From the cell containing the given text, extract its center point as [X, Y] coordinate. 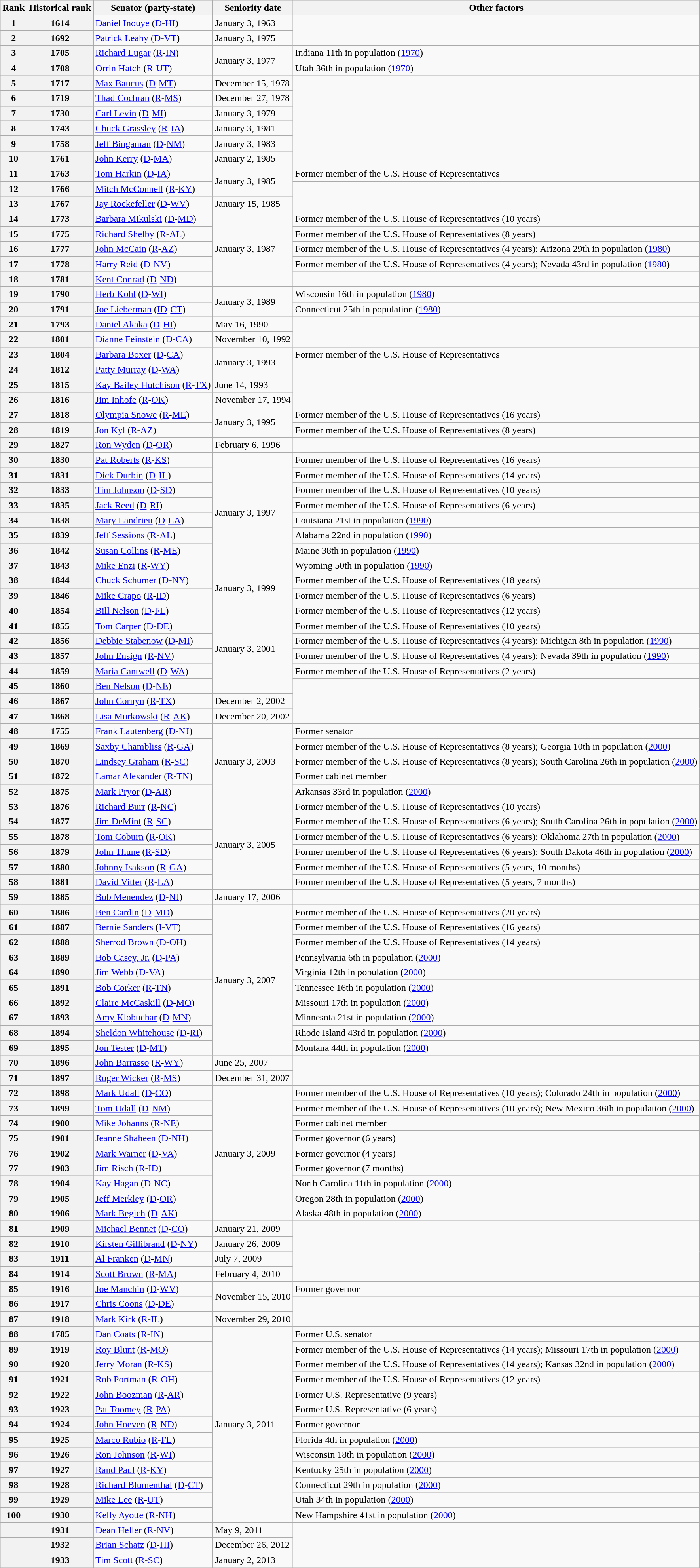
1881 [60, 882]
4 [13, 68]
1898 [60, 1093]
1781 [60, 279]
Kent Conrad (D-ND) [153, 279]
1890 [60, 972]
Former senator [496, 731]
37 [13, 565]
79 [13, 1199]
Former governor (7 months) [496, 1168]
January 3, 2009 [253, 1153]
Rand Paul (R-KY) [153, 1470]
December 26, 2012 [253, 1545]
Mark Udall (D-CO) [153, 1093]
1857 [60, 656]
Former U.S. Representative (9 years) [496, 1394]
Connecticut 25th in population (1980) [496, 309]
1854 [60, 611]
11 [13, 173]
Former member of the U.S. House of Representatives (20 years) [496, 912]
Jon Kyl (R-AZ) [153, 430]
Jeff Sessions (R-AL) [153, 535]
12 [13, 189]
1921 [60, 1379]
January 2, 1985 [253, 158]
Roger Wicker (R-MS) [153, 1078]
January 2, 2013 [253, 1560]
1761 [60, 158]
January 3, 1983 [253, 143]
1827 [60, 445]
39 [13, 596]
69 [13, 1048]
Florida 4th in population (2000) [496, 1440]
61 [13, 927]
Ben Nelson (D-NE) [153, 686]
1758 [60, 143]
1900 [60, 1123]
Orrin Hatch (R-UT) [153, 68]
Sheldon Whitehouse (D-RI) [153, 1033]
Amy Klobuchar (D-MN) [153, 1018]
Former member of the U.S. House of Representatives (4 years); Arizona 29th in population (1980) [496, 249]
Maine 38th in population (1990) [496, 550]
1911 [60, 1259]
1870 [60, 761]
Rhode Island 43rd in population (2000) [496, 1033]
1894 [60, 1033]
59 [13, 897]
Former governor (6 years) [496, 1138]
80 [13, 1214]
57 [13, 867]
Pat Toomey (R-PA) [153, 1410]
Jim Risch (R-ID) [153, 1168]
Wisconsin 18th in population (2000) [496, 1455]
January 21, 2009 [253, 1229]
1885 [60, 897]
1 [13, 23]
74 [13, 1123]
Historical rank [60, 8]
27 [13, 415]
Bill Nelson (D-FL) [153, 611]
January 3, 1989 [253, 302]
Senator (party-state) [153, 8]
Mark Warner (D-VA) [153, 1153]
Kay Hagan (D-NC) [153, 1184]
Former member of the U.S. House of Representatives (4 years); Nevada 39th in population (1990) [496, 656]
Alabama 22nd in population (1990) [496, 535]
Mike Lee (R-UT) [153, 1500]
41 [13, 626]
1875 [60, 792]
1880 [60, 867]
Former member of the U.S. House of Representatives (8 years); South Carolina 26th in population (2000) [496, 761]
Joe Lieberman (ID-CT) [153, 309]
Jeff Bingaman (D-NM) [153, 143]
1708 [60, 68]
May 16, 1990 [253, 324]
New Hampshire 41st in population (2000) [496, 1515]
1901 [60, 1138]
Lindsey Graham (R-SC) [153, 761]
Former member of the U.S. House of Representatives (6 years); Oklahoma 27th in population (2000) [496, 837]
Arkansas 33rd in population (2000) [496, 792]
25 [13, 384]
32 [13, 490]
John Hoeven (R-ND) [153, 1425]
20 [13, 309]
1793 [60, 324]
January 17, 2006 [253, 897]
Jim Webb (D-VA) [153, 972]
10 [13, 158]
Patty Murray (D-WA) [153, 369]
1906 [60, 1214]
Ron Wyden (D-OR) [153, 445]
Jim DeMint (R-SC) [153, 822]
28 [13, 430]
Mark Kirk (R-IL) [153, 1319]
31 [13, 475]
Michael Bennet (D-CO) [153, 1229]
Mary Landrieu (D-LA) [153, 520]
Barbara Boxer (D-CA) [153, 354]
1878 [60, 837]
Jeff Merkley (D-OR) [153, 1199]
52 [13, 792]
67 [13, 1018]
Olympia Snowe (R-ME) [153, 415]
13 [13, 204]
Former member of the U.S. House of Representatives (5 years, 7 months) [496, 882]
June 14, 1993 [253, 384]
1730 [60, 113]
1835 [60, 505]
81 [13, 1229]
5 [13, 83]
January 3, 2001 [253, 648]
January 3, 1975 [253, 38]
June 25, 2007 [253, 1063]
46 [13, 701]
2 [13, 38]
38 [13, 580]
Pat Roberts (R-KS) [153, 460]
Tom Udall (D-NM) [153, 1108]
60 [13, 912]
November 29, 2010 [253, 1319]
Minnesota 21st in population (2000) [496, 1018]
Johnny Isakson (R-GA) [153, 867]
Ron Johnson (R-WI) [153, 1455]
January 3, 1995 [253, 422]
1926 [60, 1455]
62 [13, 942]
1896 [60, 1063]
January 3, 2003 [253, 761]
John Cornyn (R-TX) [153, 701]
86 [13, 1304]
January 3, 2007 [253, 980]
58 [13, 882]
Scott Brown (R-MA) [153, 1274]
15 [13, 234]
December 27, 1978 [253, 98]
Richard Burr (R-NC) [153, 807]
1842 [60, 550]
February 4, 2010 [253, 1274]
1859 [60, 671]
71 [13, 1078]
68 [13, 1033]
30 [13, 460]
22 [13, 339]
Kirsten Gillibrand (D-NY) [153, 1244]
1922 [60, 1394]
100 [13, 1515]
1923 [60, 1410]
64 [13, 972]
6 [13, 98]
1743 [60, 128]
3 [13, 53]
1815 [60, 384]
Lamar Alexander (R-TN) [153, 776]
1763 [60, 173]
John McCain (R-AZ) [153, 249]
26 [13, 400]
Tom Coburn (R-OK) [153, 837]
1917 [60, 1304]
Wyoming 50th in population (1990) [496, 565]
Former member of the U.S. House of Representatives (14 years); Missouri 17th in population (2000) [496, 1349]
Jerry Moran (R-KS) [153, 1364]
Tim Scott (R-SC) [153, 1560]
19 [13, 294]
65 [13, 988]
1929 [60, 1500]
72 [13, 1093]
January 3, 1999 [253, 588]
Louisiana 21st in population (1990) [496, 520]
Former member of the U.S. House of Representatives (4 years); Nevada 43rd in population (1980) [496, 264]
Bob Corker (R-TN) [153, 988]
November 15, 2010 [253, 1296]
Brian Schatz (D-HI) [153, 1545]
Saxby Chambliss (R-GA) [153, 746]
November 17, 1994 [253, 400]
Jon Tester (D-MT) [153, 1048]
Tom Harkin (D-IA) [153, 173]
July 7, 2009 [253, 1259]
Alaska 48th in population (2000) [496, 1214]
87 [13, 1319]
1889 [60, 957]
Mitch McConnell (R-KY) [153, 189]
1931 [60, 1530]
Carl Levin (D-MI) [153, 113]
Daniel Inouye (D-HI) [153, 23]
66 [13, 1003]
Oregon 28th in population (2000) [496, 1199]
1785 [60, 1334]
Richard Blumenthal (D-CT) [153, 1485]
Claire McCaskill (D-MO) [153, 1003]
John Thune (R-SD) [153, 852]
Bob Menendez (D-NJ) [153, 897]
Bernie Sanders (I-VT) [153, 927]
Other factors [496, 8]
Harry Reid (D-NV) [153, 264]
1791 [60, 309]
9 [13, 143]
1924 [60, 1425]
Debbie Stabenow (D-MI) [153, 641]
Former member of the U.S. House of Representatives (5 years, 10 months) [496, 867]
1879 [60, 852]
1928 [60, 1485]
51 [13, 776]
1910 [60, 1244]
Marco Rubio (R-FL) [153, 1440]
December 15, 1978 [253, 83]
1777 [60, 249]
Connecticut 29th in population (2000) [496, 1485]
1719 [60, 98]
78 [13, 1184]
1839 [60, 535]
47 [13, 716]
Frank Lautenberg (D-NJ) [153, 731]
1819 [60, 430]
1778 [60, 264]
Richard Shelby (R-AL) [153, 234]
1846 [60, 596]
24 [13, 369]
Sherrod Brown (D-OH) [153, 942]
Dean Heller (R-NV) [153, 1530]
1904 [60, 1184]
Tennessee 16th in population (2000) [496, 988]
1886 [60, 912]
88 [13, 1334]
February 6, 1996 [253, 445]
1927 [60, 1470]
1899 [60, 1108]
Dan Coats (R-IN) [153, 1334]
Utah 34th in population (2000) [496, 1500]
21 [13, 324]
1838 [60, 520]
14 [13, 219]
David Vitter (R-LA) [153, 882]
1868 [60, 716]
December 31, 2007 [253, 1078]
48 [13, 731]
Seniority date [253, 8]
Thad Cochran (R-MS) [153, 98]
January 3, 2005 [253, 844]
53 [13, 807]
40 [13, 611]
1930 [60, 1515]
1933 [60, 1560]
1767 [60, 204]
8 [13, 128]
Richard Lugar (R-IN) [153, 53]
Tom Carper (D-DE) [153, 626]
1909 [60, 1229]
January 15, 1985 [253, 204]
Chuck Grassley (R-IA) [153, 128]
January 3, 1993 [253, 362]
Daniel Akaka (D-HI) [153, 324]
Missouri 17th in population (2000) [496, 1003]
1897 [60, 1078]
1888 [60, 942]
January 3, 1963 [253, 23]
1932 [60, 1545]
1893 [60, 1018]
1876 [60, 807]
Jeanne Shaheen (D-NH) [153, 1138]
November 10, 1992 [253, 339]
98 [13, 1485]
January 3, 1977 [253, 61]
1614 [60, 23]
North Carolina 11th in population (2000) [496, 1184]
1705 [60, 53]
Tim Johnson (D-SD) [153, 490]
John Boozman (R-AR) [153, 1394]
1804 [60, 354]
96 [13, 1455]
1872 [60, 776]
Lisa Murkowski (R-AK) [153, 716]
January 3, 1985 [253, 181]
1891 [60, 988]
Rob Portman (R-OH) [153, 1379]
Patrick Leahy (D-VT) [153, 38]
1892 [60, 1003]
1918 [60, 1319]
77 [13, 1168]
1860 [60, 686]
1692 [60, 38]
Rank [13, 8]
Montana 44th in population (2000) [496, 1048]
1877 [60, 822]
Al Franken (D-MN) [153, 1259]
50 [13, 761]
John Ensign (R-NV) [153, 656]
97 [13, 1470]
1903 [60, 1168]
56 [13, 852]
January 3, 1997 [253, 513]
Former U.S. Representative (6 years) [496, 1410]
Kay Bailey Hutchison (R-TX) [153, 384]
Jack Reed (D-RI) [153, 505]
1812 [60, 369]
1844 [60, 580]
75 [13, 1138]
Jay Rockefeller (D-WV) [153, 204]
1717 [60, 83]
17 [13, 264]
January 3, 1987 [253, 249]
Utah 36th in population (1970) [496, 68]
1867 [60, 701]
85 [13, 1289]
70 [13, 1063]
Mark Begich (D-AK) [153, 1214]
Barbara Mikulski (D-MD) [153, 219]
84 [13, 1274]
1755 [60, 731]
92 [13, 1394]
95 [13, 1440]
1818 [60, 415]
34 [13, 520]
90 [13, 1364]
1775 [60, 234]
May 9, 2011 [253, 1530]
Dianne Feinstein (D-CA) [153, 339]
January 3, 1979 [253, 113]
76 [13, 1153]
December 2, 2002 [253, 701]
16 [13, 249]
John Barrasso (R-WY) [153, 1063]
1895 [60, 1048]
29 [13, 445]
Virginia 12th in population (2000) [496, 972]
John Kerry (D-MA) [153, 158]
7 [13, 113]
Mike Crapo (R-ID) [153, 596]
1856 [60, 641]
93 [13, 1410]
Bob Casey, Jr. (D-PA) [153, 957]
Kelly Ayotte (R-NH) [153, 1515]
54 [13, 822]
35 [13, 535]
Former member of the U.S. House of Representatives (6 years); South Carolina 26th in population (2000) [496, 822]
Roy Blunt (R-MO) [153, 1349]
1830 [60, 460]
1773 [60, 219]
1833 [60, 490]
55 [13, 837]
1869 [60, 746]
Chris Coons (D-DE) [153, 1304]
94 [13, 1425]
Ben Cardin (D-MD) [153, 912]
Former member of the U.S. House of Representatives (4 years); Michigan 8th in population (1990) [496, 641]
1905 [60, 1199]
Mike Enzi (R-WY) [153, 565]
Former member of the U.S. House of Representatives (10 years); Colorado 24th in population (2000) [496, 1093]
Susan Collins (R-ME) [153, 550]
Former member of the U.S. House of Representatives (8 years); Georgia 10th in population (2000) [496, 746]
1916 [60, 1289]
Former member of the U.S. House of Representatives (10 years); New Mexico 36th in population (2000) [496, 1108]
1920 [60, 1364]
43 [13, 656]
Mark Pryor (D-AR) [153, 792]
82 [13, 1244]
1790 [60, 294]
49 [13, 746]
1887 [60, 927]
63 [13, 957]
89 [13, 1349]
Mike Johanns (R-NE) [153, 1123]
January 3, 2011 [253, 1425]
1902 [60, 1153]
73 [13, 1108]
1914 [60, 1274]
Joe Manchin (D-WV) [153, 1289]
Indiana 11th in population (1970) [496, 53]
99 [13, 1500]
Former governor (4 years) [496, 1153]
Former member of the U.S. House of Representatives (14 years); Kansas 32nd in population (2000) [496, 1364]
Pennsylvania 6th in population (2000) [496, 957]
1919 [60, 1349]
Wisconsin 16th in population (1980) [496, 294]
Former member of the U.S. House of Representatives (18 years) [496, 580]
1925 [60, 1440]
91 [13, 1379]
Kentucky 25th in population (2000) [496, 1470]
Jim Inhofe (R-OK) [153, 400]
1801 [60, 339]
Former member of the U.S. House of Representatives (6 years); South Dakota 46th in population (2000) [496, 852]
18 [13, 279]
1843 [60, 565]
45 [13, 686]
44 [13, 671]
36 [13, 550]
1831 [60, 475]
January 3, 1981 [253, 128]
Former member of the U.S. House of Representatives (2 years) [496, 671]
Dick Durbin (D-IL) [153, 475]
Max Baucus (D-MT) [153, 83]
Former U.S. senator [496, 1334]
Chuck Schumer (D-NY) [153, 580]
83 [13, 1259]
December 20, 2002 [253, 716]
1855 [60, 626]
33 [13, 505]
January 26, 2009 [253, 1244]
1766 [60, 189]
Maria Cantwell (D-WA) [153, 671]
Herb Kohl (D-WI) [153, 294]
23 [13, 354]
42 [13, 641]
1816 [60, 400]
